Return the (X, Y) coordinate for the center point of the cell that contains the specified text.  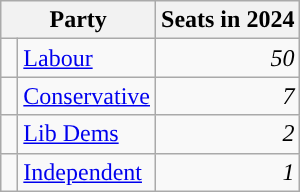
Seats in 2024 (228, 20)
Party (78, 20)
50 (228, 58)
Independent (87, 172)
2 (228, 134)
Labour (87, 58)
7 (228, 96)
Conservative (87, 96)
1 (228, 172)
Lib Dems (87, 134)
